Return [X, Y] of the center of cell containing provided text 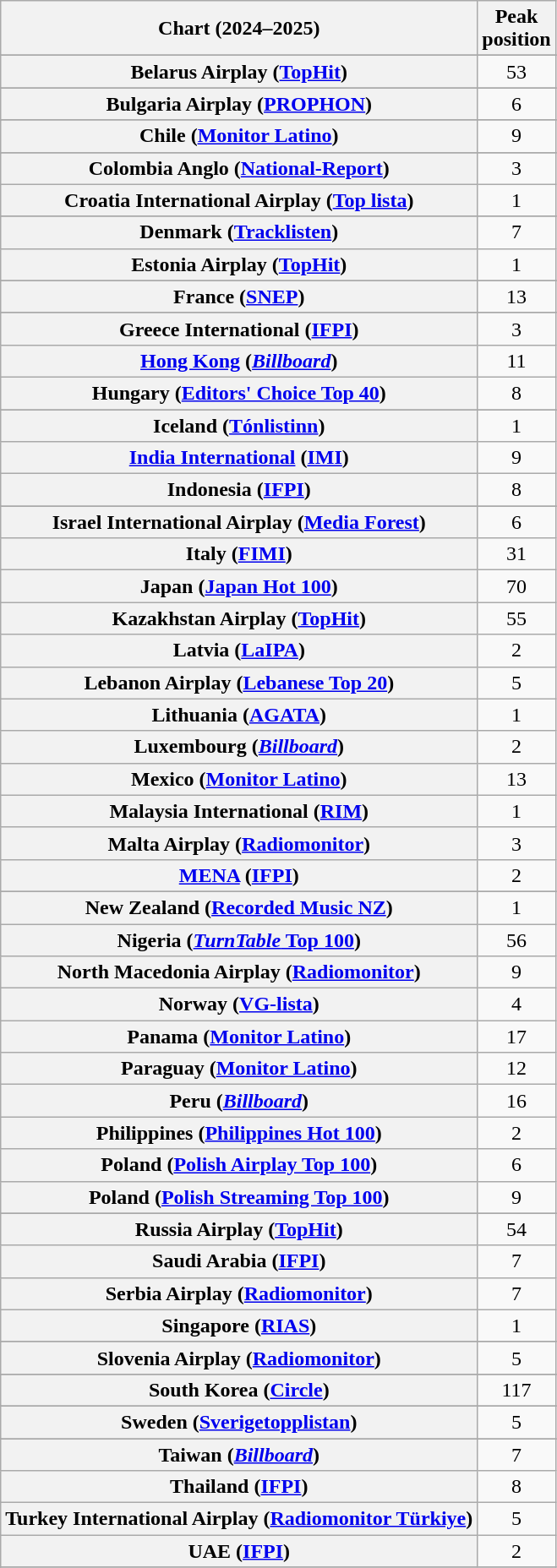
Sweden (Sverigetopplistan) [239, 1422]
Philippines (Philippines Hot 100) [239, 1133]
Belarus Airplay (TopHit) [239, 72]
Malaysia International (RIM) [239, 811]
70 [516, 586]
Serbia Airplay (Radiomonitor) [239, 1293]
Saudi Arabia (IFPI) [239, 1261]
New Zealand (Recorded Music NZ) [239, 907]
Paraguay (Monitor Latino) [239, 1069]
Peru (Billboard) [239, 1101]
Denmark (Tracklisten) [239, 232]
Taiwan (Billboard) [239, 1454]
56 [516, 940]
Lebanon Airplay (Lebanese Top 20) [239, 683]
North Macedonia Airplay (Radiomonitor) [239, 972]
Indonesia (IFPI) [239, 490]
Poland (Polish Streaming Top 100) [239, 1197]
France (SNEP) [239, 297]
Singapore (RIAS) [239, 1326]
11 [516, 361]
Luxembourg (Billboard) [239, 747]
Japan (Japan Hot 100) [239, 586]
12 [516, 1069]
Chile (Monitor Latino) [239, 136]
Colombia Anglo (National-Report) [239, 168]
Latvia (LaIPA) [239, 651]
Estonia Airplay (TopHit) [239, 264]
Nigeria (TurnTable Top 100) [239, 940]
Hong Kong (Billboard) [239, 361]
Turkey International Airplay (Radiomonitor Türkiye) [239, 1519]
Panama (Monitor Latino) [239, 1037]
Greece International (IFPI) [239, 329]
4 [516, 1004]
117 [516, 1390]
Kazakhstan Airplay (TopHit) [239, 618]
16 [516, 1101]
Iceland (Tónlistinn) [239, 425]
Malta Airplay (Radiomonitor) [239, 843]
Slovenia Airplay (Radiomonitor) [239, 1358]
53 [516, 72]
South Korea (Circle) [239, 1390]
Peakposition [516, 29]
31 [516, 554]
Croatia International Airplay (Top lista) [239, 200]
Russia Airplay (TopHit) [239, 1229]
Bulgaria Airplay (PROPHON) [239, 104]
Italy (FIMI) [239, 554]
Norway (VG-lista) [239, 1004]
Chart (2024–2025) [239, 29]
India International (IMI) [239, 458]
Poland (Polish Airplay Top 100) [239, 1165]
Thailand (IFPI) [239, 1487]
Mexico (Monitor Latino) [239, 779]
54 [516, 1229]
MENA (IFPI) [239, 875]
Israel International Airplay (Media Forest) [239, 522]
UAE (IFPI) [239, 1551]
17 [516, 1037]
55 [516, 618]
Hungary (Editors' Choice Top 40) [239, 393]
Lithuania (AGATA) [239, 715]
